Determine the (x, y) coordinate at the center of the cell enclosing the given text.  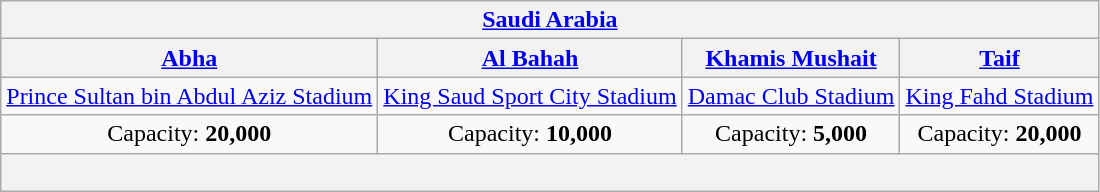
Al Bahah (530, 58)
King Saud Sport City Stadium (530, 96)
Taif (1000, 58)
Saudi Arabia (550, 20)
Damac Club Stadium (791, 96)
Khamis Mushait (791, 58)
Prince Sultan bin Abdul Aziz Stadium (190, 96)
Abha (190, 58)
Capacity: 5,000 (791, 134)
Capacity: 10,000 (530, 134)
King Fahd Stadium (1000, 96)
